Locate the cell with the specified text and output its [X, Y] center coordinate. 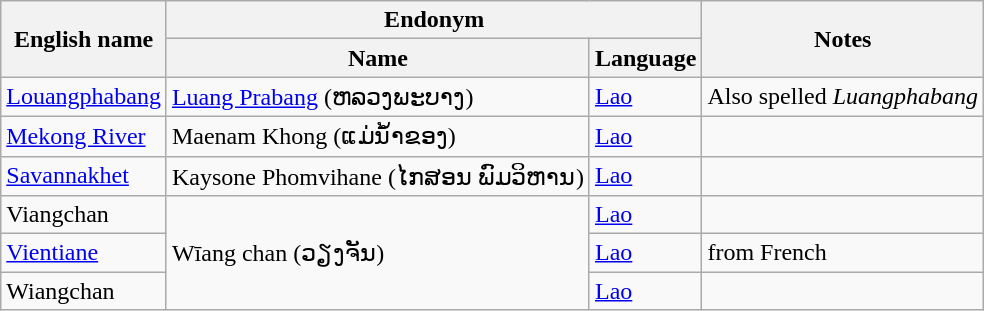
Mekong River [84, 136]
Maenam Khong (ແມ່ນ້ຳຂອງ) [378, 136]
Viangchan [84, 215]
Luang Prabang (ຫລວງພະບາງ) [378, 97]
Wīang chan (ວຽງຈັນ) [378, 253]
Notes [843, 39]
Savannakhet [84, 176]
Language [645, 58]
English name [84, 39]
Louangphabang [84, 97]
Wiangchan [84, 291]
Endonym [434, 20]
Kaysone Phomvihane (ໄກສອນ ພົມວິຫານ) [378, 176]
Name [378, 58]
from French [843, 253]
Also spelled Luangphabang [843, 97]
Vientiane [84, 253]
